Locate the cell with the specified text and output its [x, y] center coordinate. 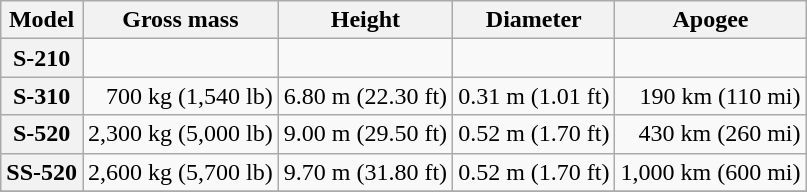
SS-520 [42, 172]
S-310 [42, 96]
9.70 m (31.80 ft) [365, 172]
190 km (110 mi) [710, 96]
0.31 m (1.01 ft) [534, 96]
430 km (260 mi) [710, 134]
Height [365, 20]
Model [42, 20]
1,000 km (600 mi) [710, 172]
6.80 m (22.30 ft) [365, 96]
S-210 [42, 58]
Diameter [534, 20]
700 kg (1,540 lb) [180, 96]
2,600 kg (5,700 lb) [180, 172]
Gross mass [180, 20]
9.00 m (29.50 ft) [365, 134]
Apogee [710, 20]
2,300 kg (5,000 lb) [180, 134]
S-520 [42, 134]
